Output the [x, y] coordinate of the center of the cell containing the given text.  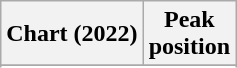
Chart (2022) [72, 34]
Peakposition [189, 34]
